Detect which cell encompasses the target text, then output its [x, y] center coordinate. 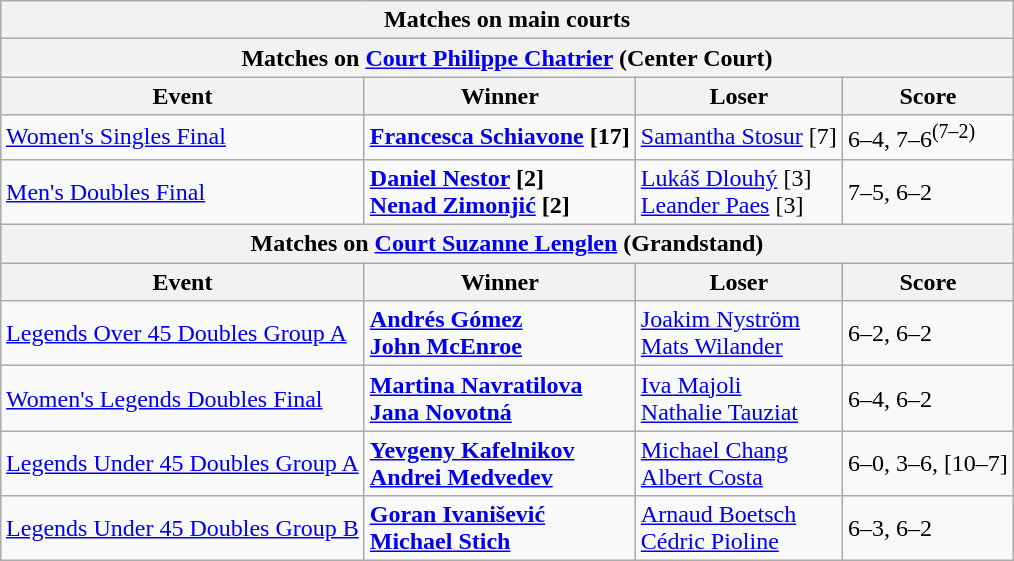
Legends Under 45 Doubles Group A [183, 464]
6–3, 6–2 [928, 528]
Women's Singles Final [183, 138]
Andrés Gómez John McEnroe [500, 334]
6–4, 6–2 [928, 398]
Men's Doubles Final [183, 192]
Legends Over 45 Doubles Group A [183, 334]
Matches on Court Suzanne Lenglen (Grandstand) [508, 244]
Matches on Court Philippe Chatrier (Center Court) [508, 58]
Daniel Nestor [2] Nenad Zimonjić [2] [500, 192]
Iva Majoli Nathalie Tauziat [738, 398]
Women's Legends Doubles Final [183, 398]
Goran Ivanišević Michael Stich [500, 528]
6–0, 3–6, [10–7] [928, 464]
Martina Navratilova Jana Novotná [500, 398]
Michael Chang Albert Costa [738, 464]
Matches on main courts [508, 20]
6–4, 7–6(7–2) [928, 138]
Lukáš Dlouhý [3] Leander Paes [3] [738, 192]
7–5, 6–2 [928, 192]
Joakim Nyström Mats Wilander [738, 334]
6–2, 6–2 [928, 334]
Francesca Schiavone [17] [500, 138]
Legends Under 45 Doubles Group B [183, 528]
Yevgeny Kafelnikov Andrei Medvedev [500, 464]
Arnaud Boetsch Cédric Pioline [738, 528]
Samantha Stosur [7] [738, 138]
